Provide the [x, y] coordinate of the cell's center where the given text is located.  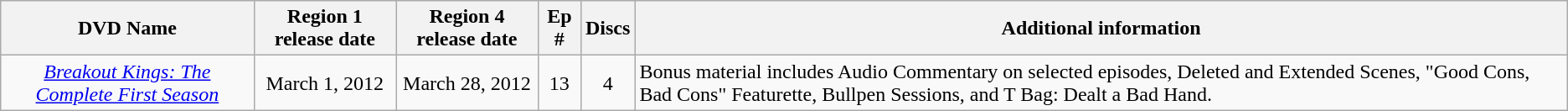
Additional information [1101, 29]
13 [560, 82]
Ep # [560, 29]
March 28, 2012 [467, 82]
Discs [607, 29]
Region 1 release date [325, 29]
4 [607, 82]
Breakout Kings: The Complete First Season [127, 82]
Region 4 release date [467, 29]
DVD Name [127, 29]
March 1, 2012 [325, 82]
